Pinpoint the cell where the given text exists, returning its [X, Y] midpoint coordinate. 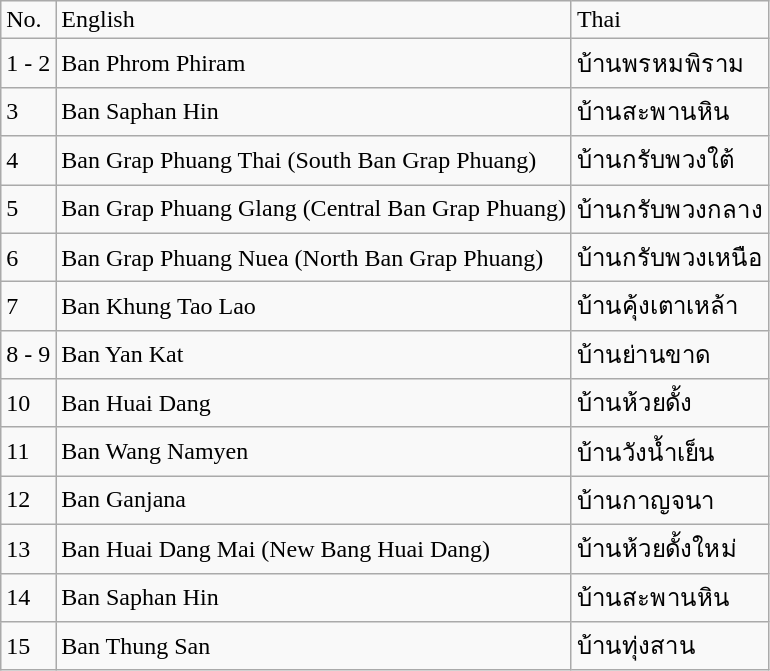
บ้านวังน้ำเย็น [670, 452]
No. [28, 20]
Ban Phrom Phiram [314, 64]
บ้านกรับพวงเหนือ [670, 258]
บ้านคุ้งเตาเหล้า [670, 306]
Thai [670, 20]
Ban Grap Phuang Nuea (North Ban Grap Phuang) [314, 258]
11 [28, 452]
Ban Grap Phuang Glang (Central Ban Grap Phuang) [314, 208]
Ban Wang Namyen [314, 452]
Ban Yan Kat [314, 354]
Ban Huai Dang Mai (New Bang Huai Dang) [314, 548]
Ban Ganjana [314, 500]
บ้านกาญจนา [670, 500]
8 - 9 [28, 354]
10 [28, 404]
บ้านกรับพวงกลาง [670, 208]
บ้านทุ่งสาน [670, 646]
13 [28, 548]
6 [28, 258]
7 [28, 306]
1 - 2 [28, 64]
4 [28, 160]
Ban Khung Tao Lao [314, 306]
Ban Grap Phuang Thai (South Ban Grap Phuang) [314, 160]
บ้านห้วยดั้งใหม่ [670, 548]
บ้านย่านขาด [670, 354]
12 [28, 500]
15 [28, 646]
English [314, 20]
3 [28, 112]
Ban Huai Dang [314, 404]
บ้านห้วยดั้ง [670, 404]
Ban Thung San [314, 646]
บ้านกรับพวงใต้ [670, 160]
14 [28, 598]
บ้านพรหมพิราม [670, 64]
5 [28, 208]
